Return the (x, y) coordinate for the center point of the cell that contains the specified text.  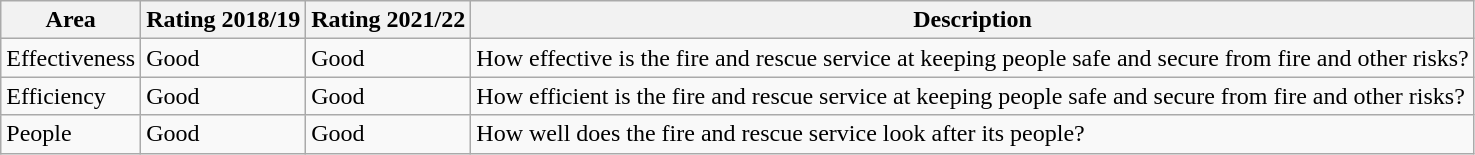
Efficiency (71, 96)
Description (973, 20)
How effective is the fire and rescue service at keeping people safe and secure from fire and other risks? (973, 58)
People (71, 134)
Rating 2021/22 (388, 20)
How efficient is the fire and rescue service at keeping people safe and secure from fire and other risks? (973, 96)
Area (71, 20)
Rating 2018/19 (224, 20)
How well does the fire and rescue service look after its people? (973, 134)
Effectiveness (71, 58)
